Output the [X, Y] coordinate of the center of the cell containing the given text.  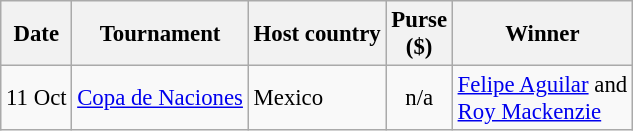
Date [36, 34]
11 Oct [36, 98]
Copa de Naciones [160, 98]
Tournament [160, 34]
n/a [419, 98]
Purse($) [419, 34]
Winner [542, 34]
Felipe Aguilar and Roy Mackenzie [542, 98]
Host country [317, 34]
Mexico [317, 98]
